Provide the (x, y) coordinate of the cell's center where the given text is located.  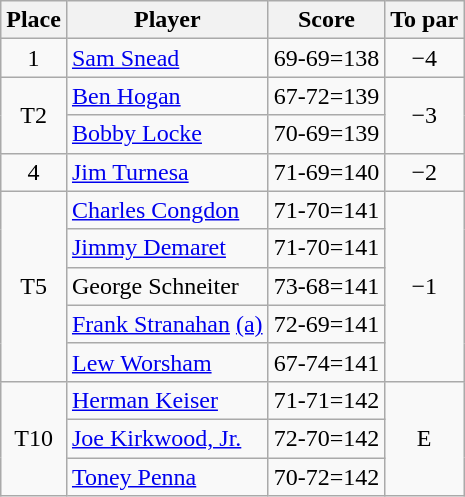
−2 (424, 172)
69-69=138 (326, 58)
Score (326, 20)
T10 (34, 438)
73-68=141 (326, 286)
Jimmy Demaret (167, 248)
Herman Keiser (167, 400)
Place (34, 20)
Frank Stranahan (a) (167, 324)
Lew Worsham (167, 362)
Player (167, 20)
1 (34, 58)
72-70=142 (326, 438)
Sam Snead (167, 58)
4 (34, 172)
To par (424, 20)
67-72=139 (326, 96)
67-74=141 (326, 362)
72-69=141 (326, 324)
71-69=140 (326, 172)
Joe Kirkwood, Jr. (167, 438)
Toney Penna (167, 477)
Charles Congdon (167, 210)
−1 (424, 286)
70-69=139 (326, 134)
70-72=142 (326, 477)
−3 (424, 115)
−4 (424, 58)
George Schneiter (167, 286)
T5 (34, 286)
71-71=142 (326, 400)
Jim Turnesa (167, 172)
Ben Hogan (167, 96)
E (424, 438)
T2 (34, 115)
Bobby Locke (167, 134)
